Capture the cell that displays the provided text and extract its (x, y) central coordinate. 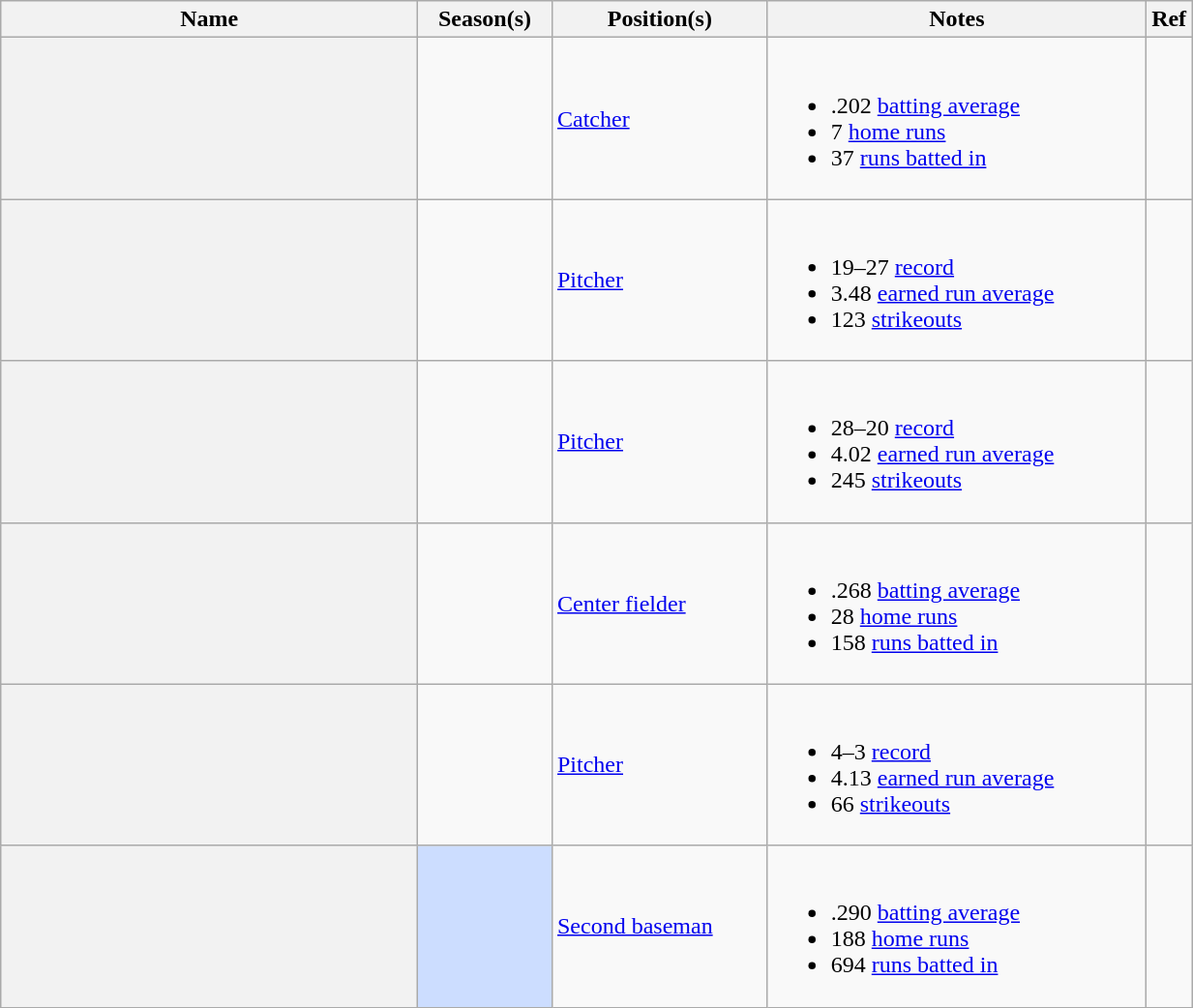
Second baseman (660, 927)
Catcher (660, 118)
Season(s) (486, 19)
.268 batting average28 home runs158 runs batted in (956, 604)
Notes (956, 19)
Position(s) (660, 19)
.202 batting average7 home runs37 runs batted in (956, 118)
Center fielder (660, 604)
Ref (1169, 19)
28–20 record4.02 earned run average245 strikeouts (956, 441)
.290 batting average188 home runs694 runs batted in (956, 927)
Name (209, 19)
19–27 record3.48 earned run average123 strikeouts (956, 281)
4–3 record4.13 earned run average66 strikeouts (956, 764)
